Return (X, Y) of the center of cell containing provided text 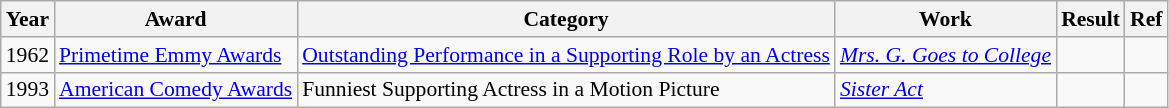
Outstanding Performance in a Supporting Role by an Actress (566, 55)
1993 (28, 90)
Work (946, 19)
Year (28, 19)
Result (1090, 19)
American Comedy Awards (176, 90)
Ref (1146, 19)
1962 (28, 55)
Funniest Supporting Actress in a Motion Picture (566, 90)
Primetime Emmy Awards (176, 55)
Category (566, 19)
Mrs. G. Goes to College (946, 55)
Sister Act (946, 90)
Award (176, 19)
